Find where the given text appears and provide that cell's center as [X, Y] coordinate. 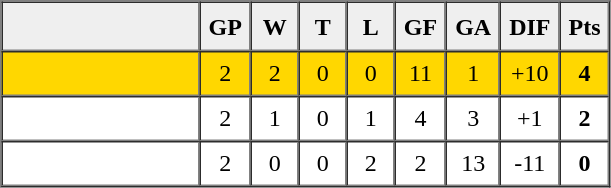
Pts [585, 27]
W [275, 27]
3 [473, 118]
+1 [530, 118]
T [323, 27]
L [371, 27]
11 [420, 74]
+10 [530, 74]
DIF [530, 27]
-11 [530, 164]
GF [420, 27]
13 [473, 164]
GP [226, 27]
GA [473, 27]
